Return the [x, y] coordinate for the center point of the cell that contains the specified text.  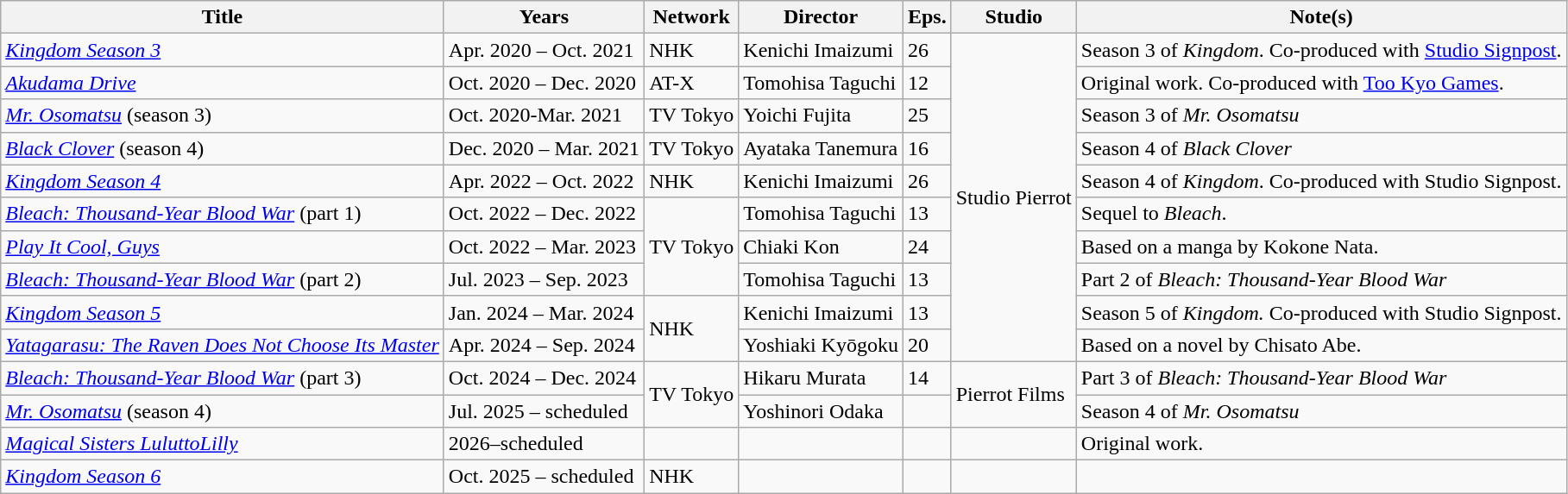
Network [692, 17]
Magical Sisters LuluttoLilly [223, 444]
Oct. 2020 – Dec. 2020 [544, 83]
Akudama Drive [223, 83]
Title [223, 17]
Mr. Osomatsu (season 3) [223, 116]
Mr. Osomatsu (season 4) [223, 411]
Bleach: Thousand-Year Blood War (part 3) [223, 378]
Season 4 of Mr. Osomatsu [1321, 411]
Oct. 2020-Mar. 2021 [544, 116]
Studio [1013, 17]
Part 2 of Bleach: Thousand-Year Blood War [1321, 279]
12 [927, 83]
Play It Cool, Guys [223, 247]
Yatagarasu: The Raven Does Not Choose Its Master [223, 345]
Apr. 2024 – Sep. 2024 [544, 345]
Kingdom Season 5 [223, 312]
Ayataka Tanemura [822, 148]
Eps. [927, 17]
Season 3 of Mr. Osomatsu [1321, 116]
25 [927, 116]
Bleach: Thousand-Year Blood War (part 1) [223, 214]
Dec. 2020 – Mar. 2021 [544, 148]
Pierrot Films [1013, 394]
Oct. 2022 – Dec. 2022 [544, 214]
Original work. Co-produced with Too Kyo Games. [1321, 83]
Oct. 2025 – scheduled [544, 477]
16 [927, 148]
Kingdom Season 4 [223, 181]
2026–scheduled [544, 444]
Bleach: Thousand-Year Blood War (part 2) [223, 279]
Director [822, 17]
Based on a manga by Kokone Nata. [1321, 247]
Chiaki Kon [822, 247]
Hikaru Murata [822, 378]
Yoshiaki Kyōgoku [822, 345]
Season 3 of Kingdom. Co-produced with Studio Signpost. [1321, 50]
Studio Pierrot [1013, 198]
Part 3 of Bleach: Thousand-Year Blood War [1321, 378]
AT-X [692, 83]
Yoichi Fujita [822, 116]
Based on a novel by Chisato Abe. [1321, 345]
Season 5 of Kingdom. Co-produced with Studio Signpost. [1321, 312]
24 [927, 247]
Oct. 2024 – Dec. 2024 [544, 378]
20 [927, 345]
Original work. [1321, 444]
Apr. 2020 – Oct. 2021 [544, 50]
Jul. 2023 – Sep. 2023 [544, 279]
Black Clover (season 4) [223, 148]
Note(s) [1321, 17]
Sequel to Bleach. [1321, 214]
Jul. 2025 – scheduled [544, 411]
Jan. 2024 – Mar. 2024 [544, 312]
Years [544, 17]
14 [927, 378]
Yoshinori Odaka [822, 411]
Kingdom Season 3 [223, 50]
Season 4 of Kingdom. Co-produced with Studio Signpost. [1321, 181]
Apr. 2022 – Oct. 2022 [544, 181]
Kingdom Season 6 [223, 477]
Oct. 2022 – Mar. 2023 [544, 247]
Season 4 of Black Clover [1321, 148]
